Output the (x, y) coordinate of the center of the cell containing the given text.  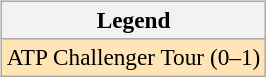
ATP Challenger Tour (0–1) (133, 57)
Legend (133, 20)
